Locate the cell with the specified text and output its [x, y] center coordinate. 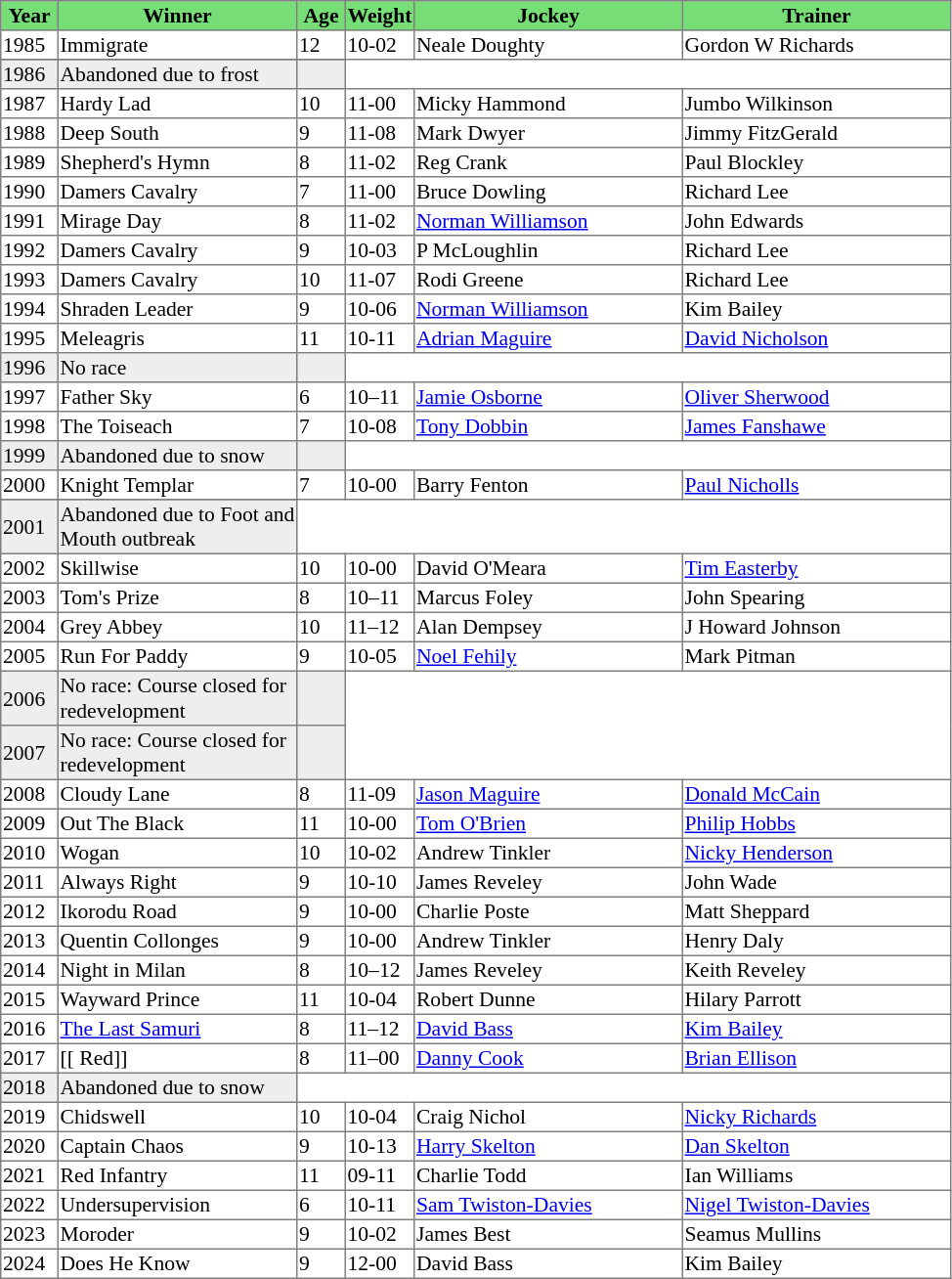
10-13 [379, 1146]
2018 [29, 1087]
1996 [29, 368]
Abandoned due to Foot and Mouth outbreak [177, 527]
Neale Doughty [548, 45]
2023 [29, 1234]
Out The Black [177, 823]
James Best [548, 1234]
Keith Reveley [816, 970]
Mirage Day [177, 221]
Bruce Dowling [548, 192]
11-08 [379, 133]
2007 [29, 753]
1985 [29, 45]
Robert Dunne [548, 999]
Jockey [548, 16]
Nicky Richards [816, 1117]
Adrian Maguire [548, 338]
Noel Fehily [548, 656]
1987 [29, 104]
Alan Dempsey [548, 627]
Jamie Osborne [548, 397]
Year [29, 16]
Skillwise [177, 568]
Tim Easterby [816, 568]
Run For Paddy [177, 656]
2024 [29, 1263]
2014 [29, 970]
2015 [29, 999]
Always Right [177, 882]
Philip Hobbs [816, 823]
Moroder [177, 1234]
Dan Skelton [816, 1146]
Micky Hammond [548, 104]
Henry Daly [816, 941]
Age [322, 16]
2019 [29, 1117]
Matt Sheppard [816, 911]
2009 [29, 823]
Ikorodu Road [177, 911]
Wogan [177, 853]
2022 [29, 1205]
Oliver Sherwood [816, 397]
1994 [29, 309]
2020 [29, 1146]
Hardy Lad [177, 104]
Shraden Leader [177, 309]
Danny Cook [548, 1058]
Rodi Greene [548, 280]
The Last Samuri [177, 1029]
2021 [29, 1175]
Nigel Twiston-Davies [816, 1205]
2004 [29, 627]
1989 [29, 162]
Shepherd's Hymn [177, 162]
2012 [29, 911]
No race [177, 368]
2001 [29, 527]
2017 [29, 1058]
Meleagris [177, 338]
2006 [29, 698]
10-05 [379, 656]
Tony Dobbin [548, 426]
Harry Skelton [548, 1146]
Does He Know [177, 1263]
Winner [177, 16]
Mark Dwyer [548, 133]
Deep South [177, 133]
Abandoned due to frost [177, 74]
Captain Chaos [177, 1146]
Barry Fenton [548, 485]
Grey Abbey [177, 627]
Seamus Mullins [816, 1234]
12 [322, 45]
Charlie Poste [548, 911]
Gordon W Richards [816, 45]
Weight [379, 16]
1995 [29, 338]
11-07 [379, 280]
Wayward Prince [177, 999]
Knight Templar [177, 485]
Hilary Parrott [816, 999]
The Toiseach [177, 426]
Tom O'Brien [548, 823]
Red Infantry [177, 1175]
10-10 [379, 882]
Ian Williams [816, 1175]
Tom's Prize [177, 597]
Paul Blockley [816, 162]
10-03 [379, 250]
1998 [29, 426]
Charlie Todd [548, 1175]
David Nicholson [816, 338]
2010 [29, 853]
10–12 [379, 970]
Donald McCain [816, 794]
2016 [29, 1029]
10-08 [379, 426]
Quentin Collonges [177, 941]
2002 [29, 568]
John Spearing [816, 597]
John Wade [816, 882]
Marcus Foley [548, 597]
1992 [29, 250]
1988 [29, 133]
2008 [29, 794]
Sam Twiston-Davies [548, 1205]
[[ Red]] [177, 1058]
11–00 [379, 1058]
2011 [29, 882]
09-11 [379, 1175]
1986 [29, 74]
12-00 [379, 1263]
Jason Maguire [548, 794]
Trainer [816, 16]
J Howard Johnson [816, 627]
Night in Milan [177, 970]
2000 [29, 485]
2013 [29, 941]
1999 [29, 456]
Paul Nicholls [816, 485]
1991 [29, 221]
1993 [29, 280]
2005 [29, 656]
Jimmy FitzGerald [816, 133]
John Edwards [816, 221]
Undersupervision [177, 1205]
11-09 [379, 794]
Father Sky [177, 397]
James Fanshawe [816, 426]
David O'Meara [548, 568]
Jumbo Wilkinson [816, 104]
1997 [29, 397]
Craig Nichol [548, 1117]
P McLoughlin [548, 250]
Mark Pitman [816, 656]
Cloudy Lane [177, 794]
2003 [29, 597]
1990 [29, 192]
Brian Ellison [816, 1058]
Immigrate [177, 45]
Chidswell [177, 1117]
10-06 [379, 309]
Nicky Henderson [816, 853]
Reg Crank [548, 162]
